Detect which cell encompasses the target text, then output its [x, y] center coordinate. 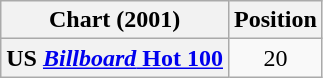
Chart (2001) [115, 20]
US Billboard Hot 100 [115, 58]
20 [276, 58]
Position [276, 20]
